Capture the cell that displays the provided text and extract its [X, Y] central coordinate. 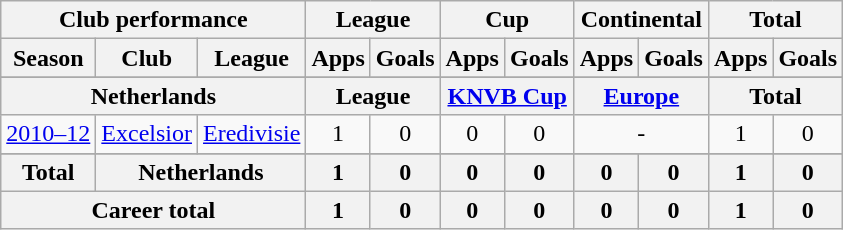
Eredivisie [252, 134]
Continental [641, 20]
Club [147, 58]
Club performance [154, 20]
Excelsior [147, 134]
Career total [154, 210]
2010–12 [48, 134]
Cup [507, 20]
Season [48, 58]
KNVB Cup [507, 96]
Europe [641, 96]
- [641, 134]
